Capture the cell that displays the provided text and extract its (X, Y) central coordinate. 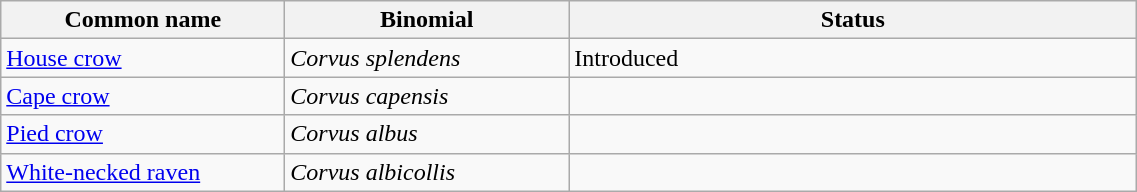
White-necked raven (143, 172)
Binomial (427, 20)
Introduced (853, 58)
Status (853, 20)
Common name (143, 20)
Corvus capensis (427, 96)
Pied crow (143, 134)
House crow (143, 58)
Corvus albicollis (427, 172)
Corvus albus (427, 134)
Corvus splendens (427, 58)
Cape crow (143, 96)
